Locate the cell with the specified text and output its [X, Y] center coordinate. 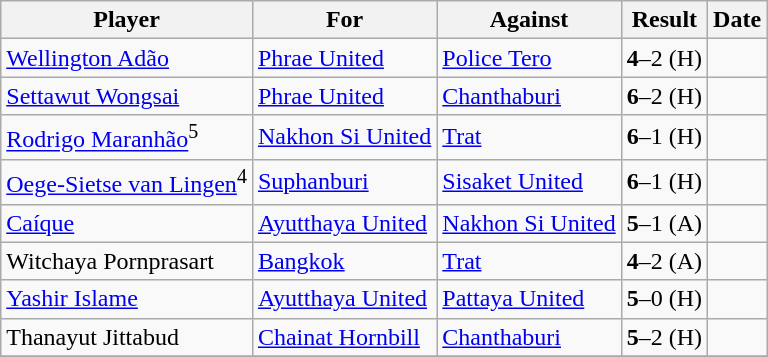
Bangkok [344, 261]
Against [529, 20]
Witchaya Pornprasart [127, 261]
5–1 (A) [664, 223]
5–0 (H) [664, 299]
Wellington Adão [127, 58]
Caíque [127, 223]
For [344, 20]
Pattaya United [529, 299]
Police Tero [529, 58]
4–2 (A) [664, 261]
6–2 (H) [664, 96]
5–2 (H) [664, 337]
Result [664, 20]
Thanayut Jittabud [127, 337]
Settawut Wongsai [127, 96]
Date [738, 20]
Sisaket United [529, 182]
Chainat Hornbill [344, 337]
Oege-Sietse van Lingen4 [127, 182]
4–2 (H) [664, 58]
Rodrigo Maranhão5 [127, 138]
Yashir Islame [127, 299]
Suphanburi [344, 182]
Player [127, 20]
